Determine the (x, y) coordinate at the center of the cell enclosing the given text.  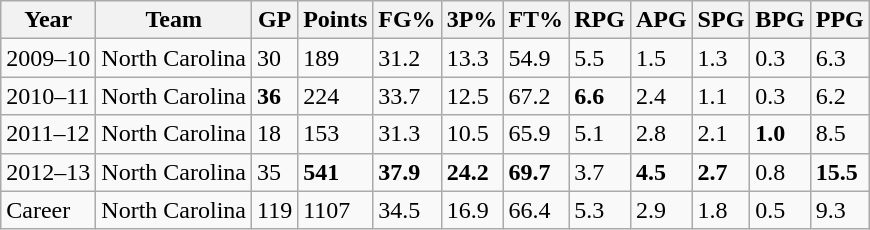
31.3 (407, 134)
5.5 (600, 58)
12.5 (472, 96)
10.5 (472, 134)
Career (48, 210)
30 (275, 58)
153 (336, 134)
16.9 (472, 210)
0.5 (780, 210)
2.1 (721, 134)
BPG (780, 20)
6.6 (600, 96)
3P% (472, 20)
FG% (407, 20)
1.8 (721, 210)
31.2 (407, 58)
36 (275, 96)
9.3 (840, 210)
Points (336, 20)
69.7 (536, 172)
2012–13 (48, 172)
54.9 (536, 58)
6.2 (840, 96)
FT% (536, 20)
189 (336, 58)
1.5 (661, 58)
13.3 (472, 58)
15.5 (840, 172)
2010–11 (48, 96)
18 (275, 134)
RPG (600, 20)
APG (661, 20)
2009–10 (48, 58)
34.5 (407, 210)
224 (336, 96)
1.0 (780, 134)
65.9 (536, 134)
2.7 (721, 172)
1107 (336, 210)
Team (174, 20)
541 (336, 172)
2.4 (661, 96)
37.9 (407, 172)
3.7 (600, 172)
119 (275, 210)
5.1 (600, 134)
2.8 (661, 134)
GP (275, 20)
0.8 (780, 172)
35 (275, 172)
PPG (840, 20)
8.5 (840, 134)
4.5 (661, 172)
SPG (721, 20)
5.3 (600, 210)
2.9 (661, 210)
6.3 (840, 58)
33.7 (407, 96)
2011–12 (48, 134)
24.2 (472, 172)
1.1 (721, 96)
Year (48, 20)
67.2 (536, 96)
1.3 (721, 58)
66.4 (536, 210)
